Output the (x, y) coordinate of the center of the cell containing the given text.  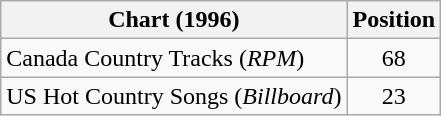
US Hot Country Songs (Billboard) (174, 96)
68 (394, 58)
Chart (1996) (174, 20)
Canada Country Tracks (RPM) (174, 58)
23 (394, 96)
Position (394, 20)
